Detect which cell encompasses the target text, then output its [X, Y] center coordinate. 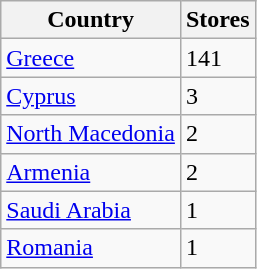
3 [218, 96]
Armenia [91, 172]
Cyprus [91, 96]
North Macedonia [91, 134]
Stores [218, 20]
Saudi Arabia [91, 210]
Greece [91, 58]
Romania [91, 248]
Country [91, 20]
141 [218, 58]
